Identify which cell holds the provided text, then report its (x, y) central coordinate. 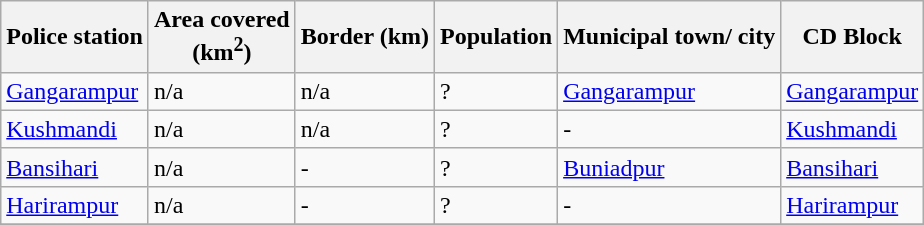
Population (496, 37)
CD Block (852, 37)
Area covered(km2) (222, 37)
Border (km) (364, 37)
Buniadpur (670, 167)
Municipal town/ city (670, 37)
Police station (75, 37)
